From the cell containing the given text, extract its center point as [X, Y] coordinate. 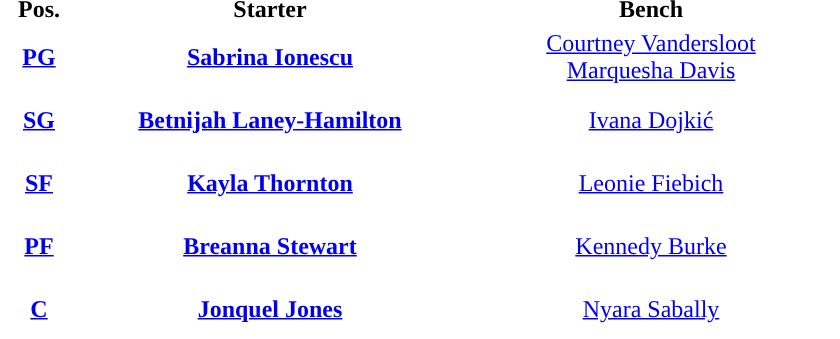
C [39, 309]
Leonie Fiebich [651, 183]
Kayla Thornton [270, 183]
Jonquel Jones [270, 309]
SF [39, 183]
Courtney VanderslootMarquesha Davis [651, 57]
Betnijah Laney-Hamilton [270, 120]
Kennedy Burke [651, 246]
PF [39, 246]
Breanna Stewart [270, 246]
Ivana Dojkić [651, 120]
PG [39, 57]
Nyara Sabally [651, 309]
Sabrina Ionescu [270, 57]
SG [39, 120]
